For the text-containing cell, return its midpoint in (X, Y) coordinate format. 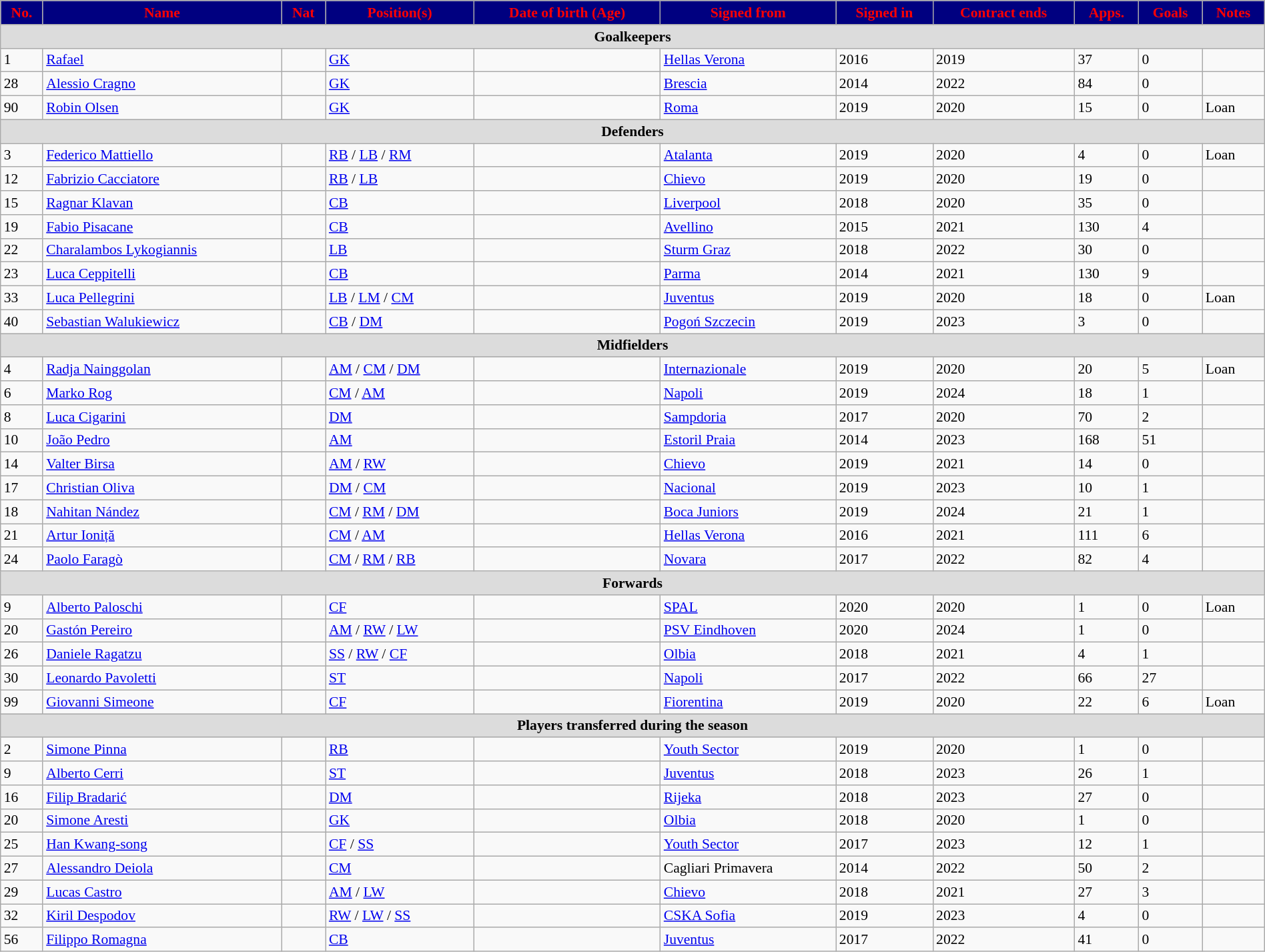
CF / SS (400, 845)
Filip Bradarić (162, 797)
Alberto Cerri (162, 773)
Nacional (749, 488)
Fabio Pisacane (162, 227)
CM / RM / DM (400, 512)
Robin Olsen (162, 108)
RB / LB / RM (400, 155)
Fiorentina (749, 702)
37 (1106, 60)
Filippo Romagna (162, 940)
Name (162, 13)
41 (1106, 940)
SS / RW / CF (400, 654)
RB (400, 750)
35 (1106, 203)
Fabrizio Cacciatore (162, 179)
SPAL (749, 607)
RB / LB (400, 179)
Brescia (749, 84)
70 (1106, 417)
Alessandro Deiola (162, 869)
AM / LW (400, 892)
Roma (749, 108)
23 (21, 274)
84 (1106, 84)
AM / RW / LW (400, 630)
Christian Oliva (162, 488)
Boca Juniors (749, 512)
Rijeka (749, 797)
Avellino (749, 227)
Estoril Praia (749, 440)
Liverpool (749, 203)
AM / RW (400, 464)
Nat (304, 13)
Cagliari Primavera (749, 869)
66 (1106, 678)
51 (1170, 440)
RW / LW / SS (400, 916)
Kiril Despodov (162, 916)
Valter Birsa (162, 464)
Paolo Faragò (162, 560)
João Pedro (162, 440)
AM / CM / DM (400, 370)
33 (21, 298)
8 (21, 417)
Sebastian Walukiewicz (162, 322)
Artur Ioniță (162, 536)
5 (1170, 370)
Luca Pellegrini (162, 298)
Sampdoria (749, 417)
Sturm Graz (749, 250)
24 (21, 560)
Apps. (1106, 13)
99 (21, 702)
Players transferred during the season (632, 726)
Parma (749, 274)
Marko Rog (162, 393)
Date of birth (Age) (567, 13)
Alessio Cragno (162, 84)
Atalanta (749, 155)
Simone Pinna (162, 750)
168 (1106, 440)
90 (21, 108)
Ragnar Klavan (162, 203)
Pogoń Szczecin (749, 322)
28 (21, 84)
Midfielders (632, 346)
29 (21, 892)
Radja Nainggolan (162, 370)
Goalkeepers (632, 37)
Internazionale (749, 370)
Contract ends (1003, 13)
Nahitan Nández (162, 512)
Luca Cigarini (162, 417)
Lucas Castro (162, 892)
Daniele Ragatzu (162, 654)
Luca Ceppitelli (162, 274)
Notes (1233, 13)
2015 (885, 227)
32 (21, 916)
Charalambos Lykogiannis (162, 250)
CB / DM (400, 322)
Han Kwang-song (162, 845)
CM / RM / RB (400, 560)
111 (1106, 536)
Rafael (162, 60)
17 (21, 488)
56 (21, 940)
50 (1106, 869)
DM / CM (400, 488)
Federico Mattiello (162, 155)
CSKA Sofia (749, 916)
No. (21, 13)
Gastón Pereiro (162, 630)
25 (21, 845)
40 (21, 322)
Signed in (885, 13)
LB (400, 250)
Leonardo Pavoletti (162, 678)
Defenders (632, 131)
Alberto Paloschi (162, 607)
Simone Aresti (162, 821)
Signed from (749, 13)
AM (400, 440)
16 (21, 797)
Goals (1170, 13)
82 (1106, 560)
Novara (749, 560)
Giovanni Simeone (162, 702)
PSV Eindhoven (749, 630)
Position(s) (400, 13)
CM (400, 869)
Forwards (632, 583)
LB / LM / CM (400, 298)
